Determine the (X, Y) coordinate at the center of the cell enclosing the given text.  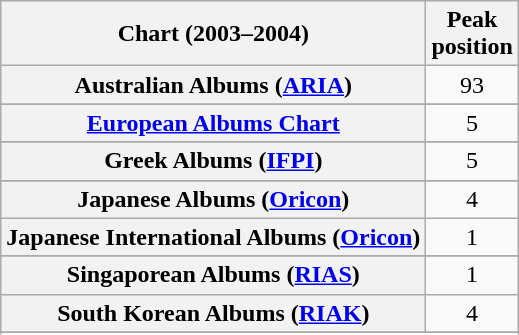
Singaporean Albums (RIAS) (214, 275)
93 (472, 85)
European Albums Chart (214, 123)
Peakposition (472, 34)
Japanese Albums (Oricon) (214, 199)
Japanese International Albums (Oricon) (214, 237)
Chart (2003–2004) (214, 34)
Greek Albums (IFPI) (214, 161)
South Korean Albums (RIAK) (214, 313)
Australian Albums (ARIA) (214, 85)
